From the cell containing the given text, extract its center point as [x, y] coordinate. 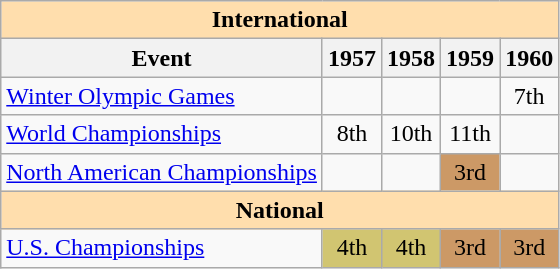
U.S. Championships [162, 248]
Event [162, 58]
1957 [352, 58]
International [280, 20]
National [280, 210]
North American Championships [162, 172]
1958 [412, 58]
World Championships [162, 134]
11th [470, 134]
7th [530, 96]
1960 [530, 58]
1959 [470, 58]
8th [352, 134]
Winter Olympic Games [162, 96]
10th [412, 134]
